From the cell containing the given text, extract its center point as (X, Y) coordinate. 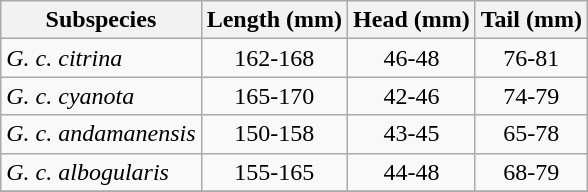
Length (mm) (274, 20)
46-48 (412, 58)
76-81 (531, 58)
G. c. citrina (101, 58)
162-168 (274, 58)
Head (mm) (412, 20)
G. c. cyanota (101, 96)
65-78 (531, 134)
150-158 (274, 134)
Subspecies (101, 20)
68-79 (531, 172)
Tail (mm) (531, 20)
43-45 (412, 134)
74-79 (531, 96)
42-46 (412, 96)
44-48 (412, 172)
G. c. andamanensis (101, 134)
155-165 (274, 172)
165-170 (274, 96)
G. c. albogularis (101, 172)
